Capture the cell that displays the provided text and extract its [x, y] central coordinate. 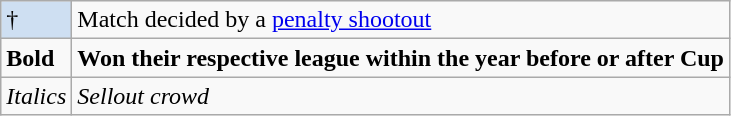
Bold [36, 58]
Sellout crowd [401, 96]
Match decided by a penalty shootout [401, 20]
Won their respective league within the year before or after Cup [401, 58]
† [36, 20]
Italics [36, 96]
